Find where the given text appears and provide that cell's center as [X, Y] coordinate. 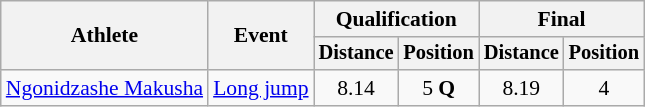
8.14 [356, 88]
Qualification [396, 19]
5 Q [438, 88]
Athlete [104, 36]
8.19 [522, 88]
Event [260, 36]
4 [604, 88]
Final [562, 19]
Long jump [260, 88]
Ngonidzashe Makusha [104, 88]
